Find where the given text appears and provide that cell's center as [X, Y] coordinate. 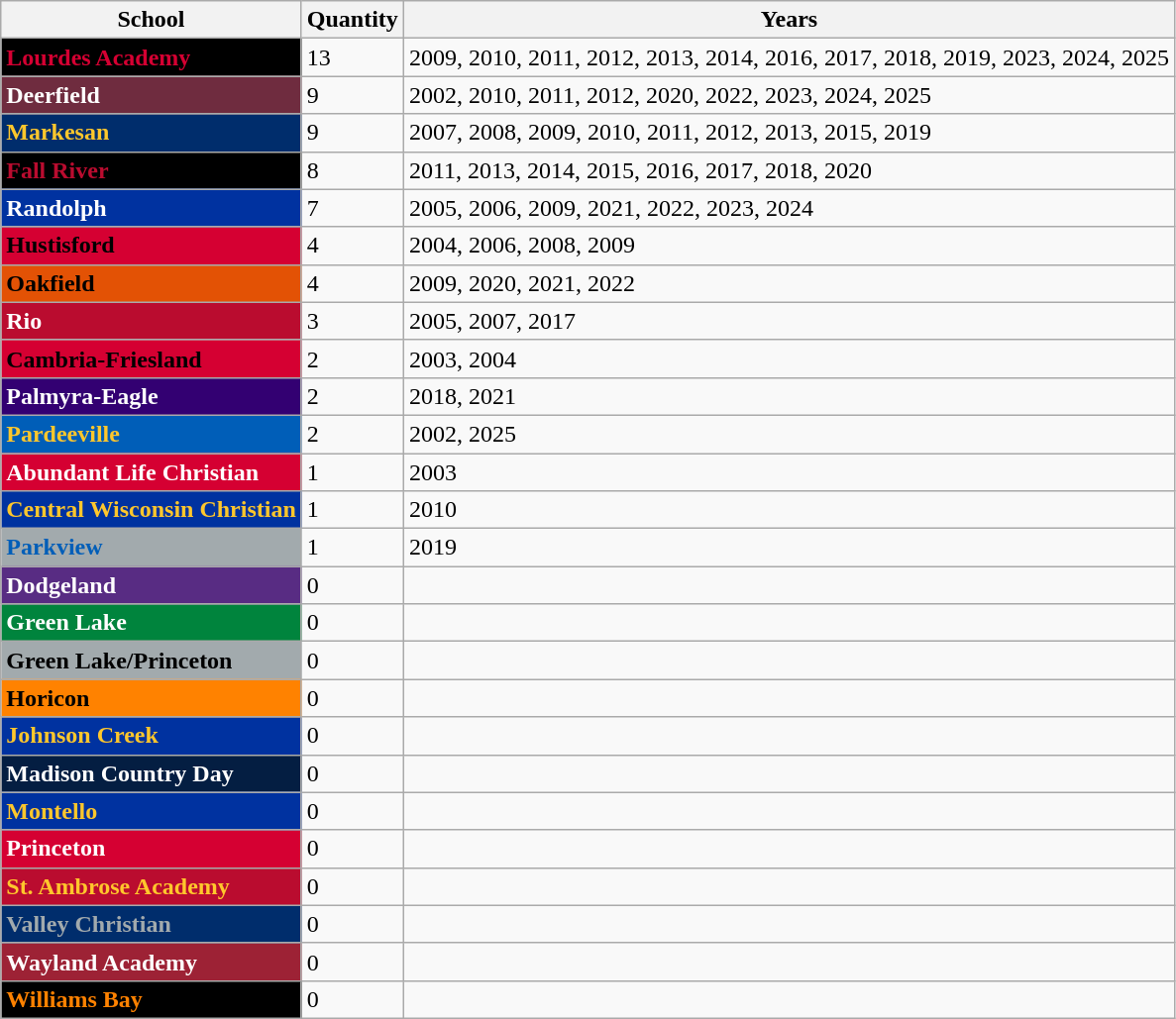
School [152, 20]
Montello [152, 811]
2009, 2010, 2011, 2012, 2013, 2014, 2016, 2017, 2018, 2019, 2023, 2024, 2025 [789, 57]
Dodgeland [152, 585]
2009, 2020, 2021, 2022 [789, 283]
2002, 2025 [789, 434]
Rio [152, 321]
Green Lake/Princeton [152, 661]
Lourdes Academy [152, 57]
Abundant Life Christian [152, 472]
Deerfield [152, 95]
Hustisford [152, 246]
Wayland Academy [152, 962]
Years [789, 20]
Randolph [152, 208]
3 [353, 321]
Fall River [152, 170]
7 [353, 208]
2003, 2004 [789, 358]
2010 [789, 510]
2003 [789, 472]
Central Wisconsin Christian [152, 510]
Johnson Creek [152, 736]
Horicon [152, 698]
13 [353, 57]
St. Ambrose Academy [152, 886]
2007, 2008, 2009, 2010, 2011, 2012, 2013, 2015, 2019 [789, 133]
2002, 2010, 2011, 2012, 2020, 2022, 2023, 2024, 2025 [789, 95]
2018, 2021 [789, 396]
8 [353, 170]
2005, 2006, 2009, 2021, 2022, 2023, 2024 [789, 208]
Pardeeville [152, 434]
2005, 2007, 2017 [789, 321]
Palmyra-Eagle [152, 396]
Madison Country Day [152, 773]
Cambria-Friesland [152, 358]
Parkview [152, 548]
2004, 2006, 2008, 2009 [789, 246]
Quantity [353, 20]
Williams Bay [152, 999]
2011, 2013, 2014, 2015, 2016, 2017, 2018, 2020 [789, 170]
2019 [789, 548]
Valley Christian [152, 924]
Markesan [152, 133]
Princeton [152, 849]
Oakfield [152, 283]
Green Lake [152, 623]
